Output the (X, Y) coordinate of the center of the cell containing the given text.  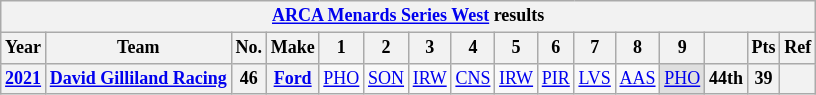
4 (473, 48)
9 (682, 48)
LVS (594, 78)
ARCA Menards Series West results (408, 16)
David Gilliland Racing (138, 78)
Team (138, 48)
Year (24, 48)
AAS (638, 78)
PIR (556, 78)
SON (386, 78)
8 (638, 48)
1 (342, 48)
6 (556, 48)
Pts (764, 48)
Make (292, 48)
44th (726, 78)
5 (516, 48)
No. (248, 48)
39 (764, 78)
2021 (24, 78)
Ref (798, 48)
CNS (473, 78)
2 (386, 48)
7 (594, 48)
46 (248, 78)
3 (430, 48)
Ford (292, 78)
